Find where the given text appears and provide that cell's center as [X, Y] coordinate. 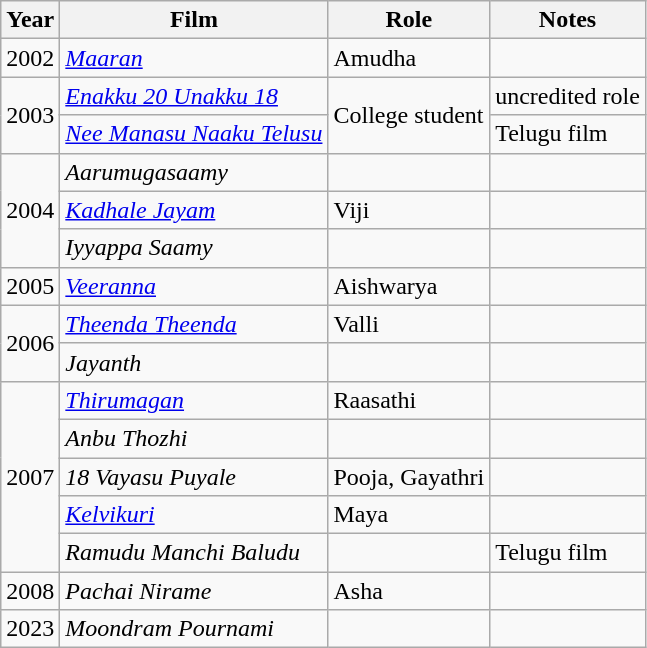
Veeranna [194, 286]
2002 [30, 58]
2007 [30, 476]
Jayanth [194, 362]
Nee Manasu Naaku Telusu [194, 134]
Aarumugasaamy [194, 172]
College student [409, 115]
Role [409, 20]
Aishwarya [409, 286]
2003 [30, 115]
Enakku 20 Unakku 18 [194, 96]
uncredited role [568, 96]
Maya [409, 515]
2008 [30, 591]
2006 [30, 343]
18 Vayasu Puyale [194, 477]
Kadhale Jayam [194, 210]
Moondram Pournami [194, 629]
Anbu Thozhi [194, 438]
Thirumagan [194, 400]
Amudha [409, 58]
Maaran [194, 58]
Ramudu Manchi Baludu [194, 553]
Kelvikuri [194, 515]
Asha [409, 591]
Viji [409, 210]
2004 [30, 210]
Pooja, Gayathri [409, 477]
Film [194, 20]
2005 [30, 286]
Theenda Theenda [194, 324]
Valli [409, 324]
Year [30, 20]
Raasathi [409, 400]
Iyyappa Saamy [194, 248]
Notes [568, 20]
2023 [30, 629]
Pachai Nirame [194, 591]
